Search for the cell housing the specified text and yield its (X, Y) center coordinate. 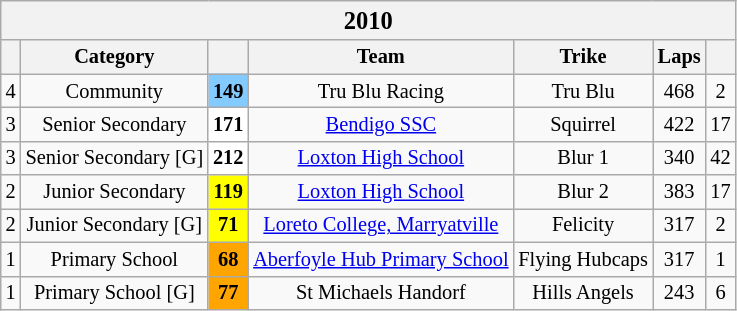
Category (114, 57)
4 (11, 91)
422 (680, 124)
Blur 1 (582, 158)
212 (228, 158)
243 (680, 293)
Trike (582, 57)
Tru Blu Racing (380, 91)
Junior Secondary (114, 192)
77 (228, 293)
Blur 2 (582, 192)
Loreto College, Marryatville (380, 225)
St Michaels Handorf (380, 293)
Senior Secondary (114, 124)
Junior Secondary [G] (114, 225)
383 (680, 192)
Hills Angels (582, 293)
42 (720, 158)
171 (228, 124)
Bendigo SSC (380, 124)
Primary School (114, 259)
2010 (368, 20)
468 (680, 91)
68 (228, 259)
Felicity (582, 225)
149 (228, 91)
Squirrel (582, 124)
Primary School [G] (114, 293)
6 (720, 293)
Flying Hubcaps (582, 259)
Community (114, 91)
119 (228, 192)
Senior Secondary [G] (114, 158)
Tru Blu (582, 91)
71 (228, 225)
340 (680, 158)
Laps (680, 57)
Aberfoyle Hub Primary School (380, 259)
Team (380, 57)
